Search for the cell housing the specified text and yield its [x, y] center coordinate. 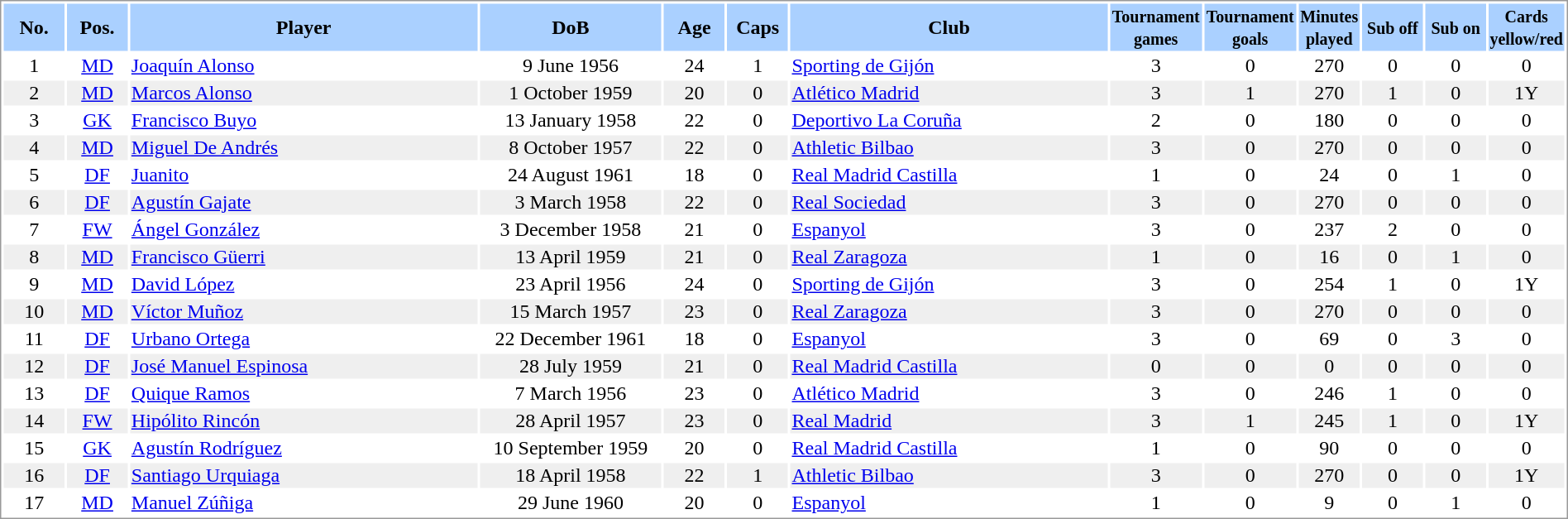
Quique Ramos [304, 393]
13 April 1959 [571, 257]
17 [33, 502]
18 April 1958 [571, 476]
Miguel De Andrés [304, 148]
13 [33, 393]
No. [33, 26]
12 [33, 367]
9 June 1956 [571, 65]
13 January 1958 [571, 120]
David López [304, 284]
Juanito [304, 175]
Tournamentgames [1156, 26]
237 [1329, 229]
14 [33, 421]
Minutesplayed [1329, 26]
3 December 1958 [571, 229]
8 [33, 257]
DoB [571, 26]
254 [1329, 284]
7 [33, 229]
Deportivo La Coruña [949, 120]
7 March 1956 [571, 393]
10 [33, 312]
15 March 1957 [571, 312]
5 [33, 175]
24 August 1961 [571, 175]
Caps [758, 26]
90 [1329, 448]
Tournamentgoals [1250, 26]
Marcos Alonso [304, 94]
Pos. [98, 26]
Age [695, 26]
Sub on [1456, 26]
28 July 1959 [571, 367]
Agustín Rodríguez [304, 448]
69 [1329, 339]
Hipólito Rincón [304, 421]
245 [1329, 421]
180 [1329, 120]
Real Sociedad [949, 203]
10 September 1959 [571, 448]
15 [33, 448]
6 [33, 203]
Urbano Ortega [304, 339]
Víctor Muñoz [304, 312]
4 [33, 148]
22 December 1961 [571, 339]
Real Madrid [949, 421]
Francisco Güerri [304, 257]
23 April 1956 [571, 284]
José Manuel Espinosa [304, 367]
Sub off [1393, 26]
Joaquín Alonso [304, 65]
Francisco Buyo [304, 120]
246 [1329, 393]
Ángel González [304, 229]
8 October 1957 [571, 148]
29 June 1960 [571, 502]
Manuel Zúñiga [304, 502]
Club [949, 26]
Santiago Urquiaga [304, 476]
Player [304, 26]
3 March 1958 [571, 203]
Agustín Gajate [304, 203]
Cardsyellow/red [1527, 26]
28 April 1957 [571, 421]
1 October 1959 [571, 94]
11 [33, 339]
